For the text-containing cell, return its midpoint in (x, y) coordinate format. 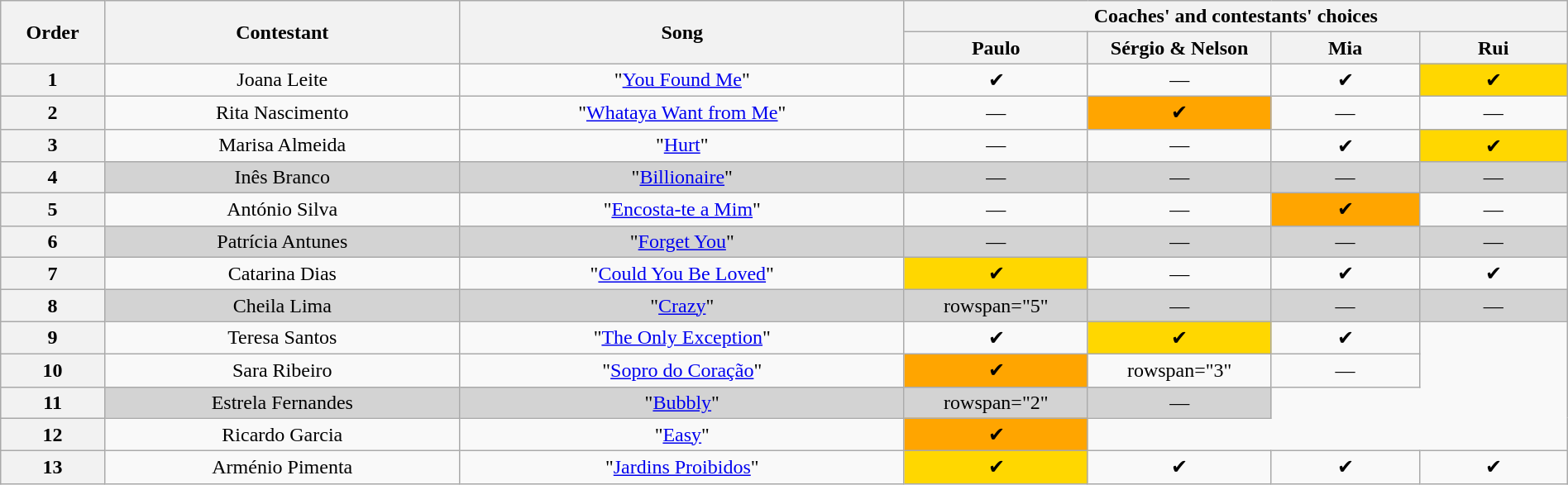
"Whataya Want from Me" (681, 112)
Rui (1494, 48)
"Easy" (681, 435)
Teresa Santos (282, 338)
"Forget You" (681, 241)
2 (53, 112)
Song (681, 32)
8 (53, 306)
Contestant (282, 32)
4 (53, 178)
"You Found Me" (681, 80)
"Hurt" (681, 145)
rowspan="5" (996, 306)
"The Only Exception" (681, 338)
Sérgio & Nelson (1179, 48)
1 (53, 80)
Ricardo Garcia (282, 435)
Order (53, 32)
"Crazy" (681, 306)
Inês Branco (282, 178)
12 (53, 435)
Catarina Dias (282, 273)
5 (53, 210)
7 (53, 273)
3 (53, 145)
Coaches' and contestants' choices (1236, 17)
Rita Nascimento (282, 112)
Estrela Fernandes (282, 402)
António Silva (282, 210)
"Sopro do Coração" (681, 370)
"Encosta-te a Mim" (681, 210)
"Jardins Proibidos" (681, 468)
Arménio Pimenta (282, 468)
10 (53, 370)
Cheila Lima (282, 306)
Paulo (996, 48)
"Bubbly" (681, 402)
9 (53, 338)
13 (53, 468)
Joana Leite (282, 80)
rowspan="2" (996, 402)
6 (53, 241)
"Billionaire" (681, 178)
"Could You Be Loved" (681, 273)
11 (53, 402)
Sara Ribeiro (282, 370)
Mia (1345, 48)
Marisa Almeida (282, 145)
Patrícia Antunes (282, 241)
rowspan="3" (1179, 370)
